Provide the [X, Y] coordinate of the cell's center where the given text is located.  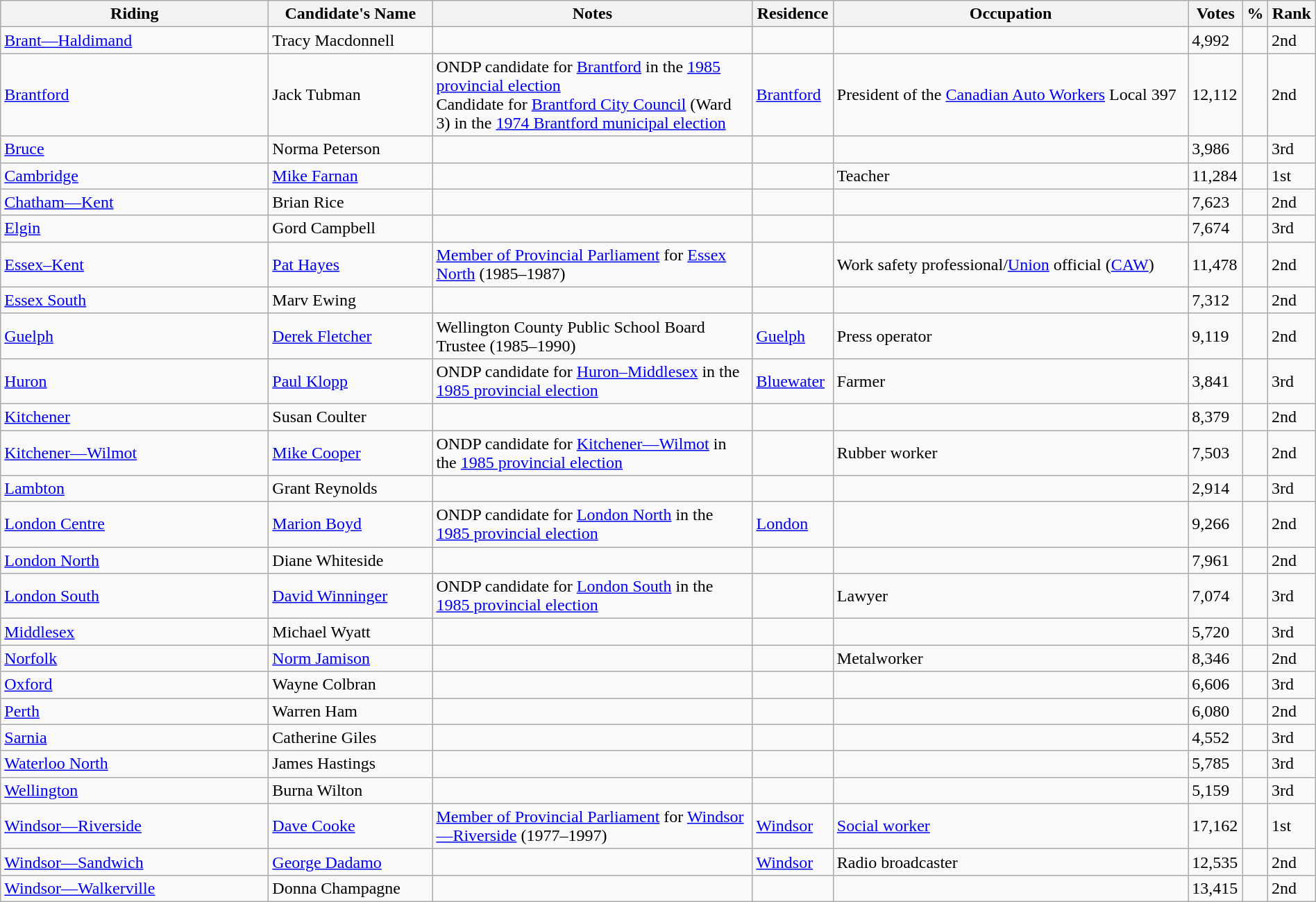
Michael Wyatt [351, 632]
5,159 [1216, 790]
President of the Canadian Auto Workers Local 397 [1011, 94]
Press operator [1011, 336]
11,284 [1216, 176]
7,503 [1216, 453]
George Dadamo [351, 862]
3,841 [1216, 381]
7,312 [1216, 300]
Marv Ewing [351, 300]
Residence [793, 14]
7,623 [1216, 202]
Mike Cooper [351, 453]
Social worker [1011, 826]
James Hastings [351, 764]
Notes [593, 14]
7,074 [1216, 596]
Brian Rice [351, 202]
2,914 [1216, 489]
11,478 [1216, 264]
8,346 [1216, 658]
Derek Fletcher [351, 336]
7,961 [1216, 560]
Dave Cooke [351, 826]
Warren Ham [351, 711]
Oxford [135, 685]
9,119 [1216, 336]
Riding [135, 14]
Farmer [1011, 381]
Susan Coulter [351, 417]
Norma Peterson [351, 149]
6,606 [1216, 685]
Norm Jamison [351, 658]
6,080 [1216, 711]
Essex South [135, 300]
12,112 [1216, 94]
Windsor—Riverside [135, 826]
Metalworker [1011, 658]
Lambton [135, 489]
Occupation [1011, 14]
Windsor—Sandwich [135, 862]
Wayne Colbran [351, 685]
Wellington [135, 790]
London [793, 525]
Lawyer [1011, 596]
Norfolk [135, 658]
Pat Hayes [351, 264]
Elgin [135, 228]
David Winninger [351, 596]
ONDP candidate for Brantford in the 1985 provincial election Candidate for Brantford City Council (Ward 3) in the 1974 Brantford municipal election [593, 94]
ONDP candidate for Kitchener—Wilmot in the 1985 provincial election [593, 453]
London South [135, 596]
Essex–Kent [135, 264]
4,992 [1216, 40]
Diane Whiteside [351, 560]
Grant Reynolds [351, 489]
Rubber worker [1011, 453]
Bluewater [793, 381]
London North [135, 560]
Brant—Haldimand [135, 40]
Votes [1216, 14]
Radio broadcaster [1011, 862]
ONDP candidate for London North in the 1985 provincial election [593, 525]
ONDP candidate for London South in the 1985 provincial election [593, 596]
Windsor—Walkerville [135, 888]
% [1256, 14]
Member of Provincial Parliament for Essex North (1985–1987) [593, 264]
4,552 [1216, 737]
Candidate's Name [351, 14]
Teacher [1011, 176]
Waterloo North [135, 764]
Paul Klopp [351, 381]
3,986 [1216, 149]
5,785 [1216, 764]
Perth [135, 711]
Burna Wilton [351, 790]
Huron [135, 381]
Kitchener—Wilmot [135, 453]
Chatham—Kent [135, 202]
Jack Tubman [351, 94]
12,535 [1216, 862]
Member of Provincial Parliament for Windsor—Riverside (1977–1997) [593, 826]
13,415 [1216, 888]
7,674 [1216, 228]
Mike Farnan [351, 176]
Wellington County Public School Board Trustee (1985–1990) [593, 336]
Sarnia [135, 737]
ONDP candidate for Huron–Middlesex in the 1985 provincial election [593, 381]
17,162 [1216, 826]
Gord Campbell [351, 228]
8,379 [1216, 417]
9,266 [1216, 525]
Bruce [135, 149]
Rank [1292, 14]
Marion Boyd [351, 525]
London Centre [135, 525]
Work safety professional/Union official (CAW) [1011, 264]
Donna Champagne [351, 888]
Catherine Giles [351, 737]
Middlesex [135, 632]
5,720 [1216, 632]
Cambridge [135, 176]
Kitchener [135, 417]
Tracy Macdonnell [351, 40]
